Identify which cell holds the provided text, then report its [X, Y] central coordinate. 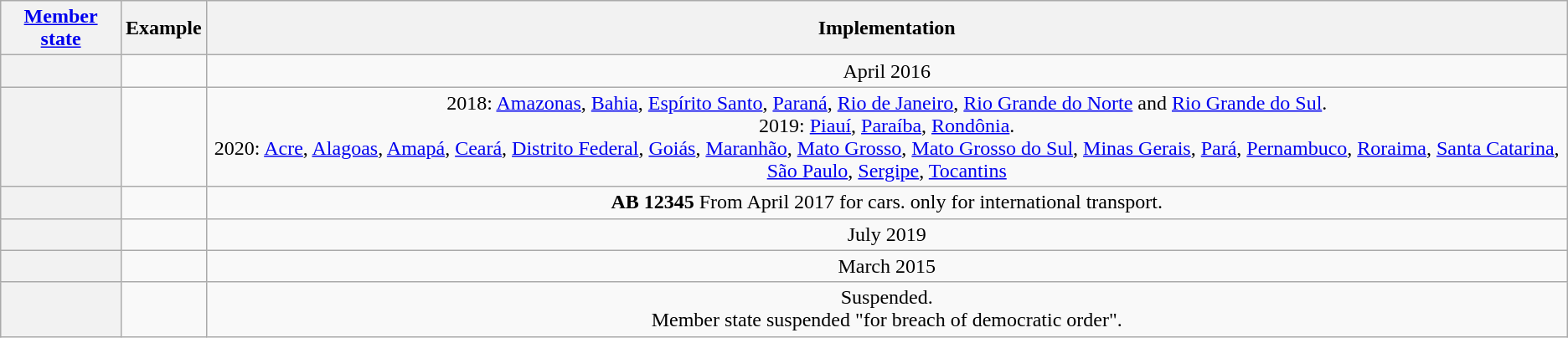
Example [163, 28]
April 2016 [886, 71]
July 2019 [886, 234]
March 2015 [886, 266]
Member state [61, 28]
Suspended.Member state suspended "for breach of democratic order". [886, 310]
AB 12345 From April 2017 for cars. only for international transport. [886, 202]
Implementation [886, 28]
